Return the [X, Y] coordinate for the center point of the cell that contains the specified text.  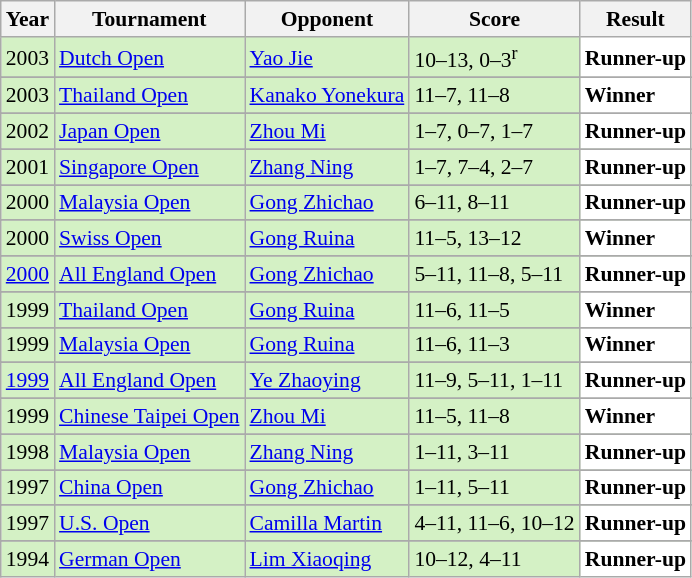
1–7, 7–4, 2–7 [494, 167]
2001 [28, 167]
Result [636, 19]
Singapore Open [149, 167]
1–7, 0–7, 1–7 [494, 132]
Swiss Open [149, 239]
China Open [149, 488]
Ye Zhaoying [326, 381]
1994 [28, 559]
11–6, 11–5 [494, 310]
1998 [28, 452]
1–11, 5–11 [494, 488]
Camilla Martin [326, 524]
5–11, 11–8, 5–11 [494, 274]
10–12, 4–11 [494, 559]
Japan Open [149, 132]
Year [28, 19]
11–7, 11–8 [494, 96]
11–9, 5–11, 1–11 [494, 381]
U.S. Open [149, 524]
11–5, 13–12 [494, 239]
6–11, 8–11 [494, 203]
Kanako Yonekura [326, 96]
German Open [149, 559]
2002 [28, 132]
Lim Xiaoqing [326, 559]
11–5, 11–8 [494, 417]
Opponent [326, 19]
Tournament [149, 19]
Yao Jie [326, 58]
10–13, 0–3r [494, 58]
Score [494, 19]
4–11, 11–6, 10–12 [494, 524]
11–6, 11–3 [494, 345]
Chinese Taipei Open [149, 417]
1–11, 3–11 [494, 452]
Dutch Open [149, 58]
